Search for the cell housing the specified text and yield its (X, Y) center coordinate. 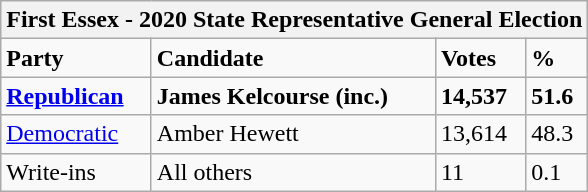
% (557, 58)
Republican (76, 96)
All others (293, 172)
48.3 (557, 134)
13,614 (480, 134)
Candidate (293, 58)
Write-ins (76, 172)
11 (480, 172)
51.6 (557, 96)
Party (76, 58)
Democratic (76, 134)
First Essex - 2020 State Representative General Election (294, 20)
Votes (480, 58)
Amber Hewett (293, 134)
James Kelcourse (inc.) (293, 96)
0.1 (557, 172)
14,537 (480, 96)
